Return the [X, Y] coordinate for the center point of the cell that contains the specified text.  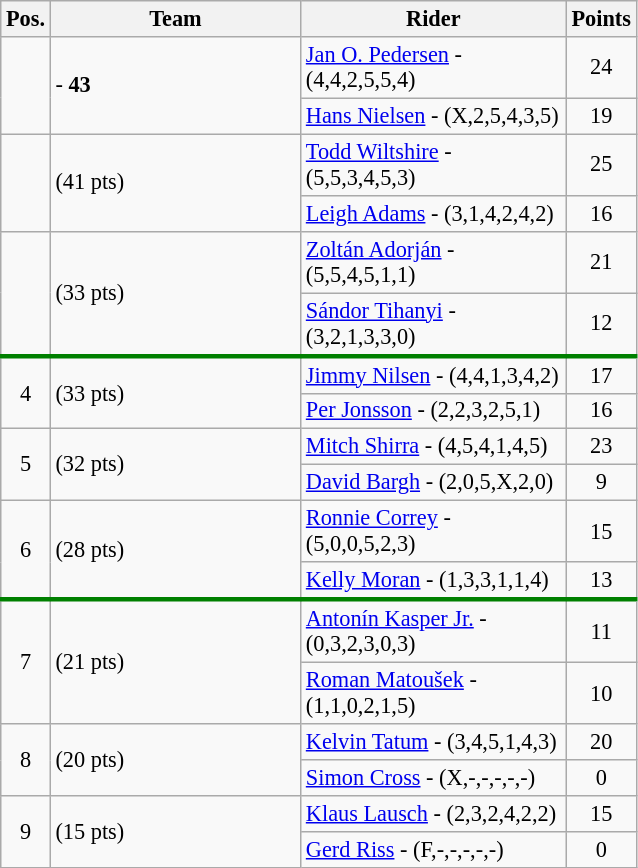
Hans Nielsen - (X,2,5,4,3,5) [434, 116]
(28 pts) [175, 550]
24 [601, 68]
19 [601, 116]
Sándor Tihanyi - (3,2,1,3,3,0) [434, 324]
13 [601, 580]
23 [601, 447]
Ronnie Correy - (5,0,0,5,2,3) [434, 532]
Per Jonsson - (2,2,3,2,5,1) [434, 411]
Todd Wiltshire - (5,5,3,4,5,3) [434, 164]
21 [601, 262]
6 [26, 550]
Mitch Shirra - (4,5,4,1,4,5) [434, 447]
Leigh Adams - (3,1,4,2,4,2) [434, 213]
Kelly Moran - (1,3,3,1,1,4) [434, 580]
(21 pts) [175, 661]
Zoltán Adorján - (5,5,4,5,1,1) [434, 262]
8 [26, 760]
12 [601, 324]
(15 pts) [175, 832]
- 43 [175, 86]
Kelvin Tatum - (3,4,5,1,4,3) [434, 742]
Klaus Lausch - (2,3,2,4,2,2) [434, 814]
Rider [434, 19]
7 [26, 661]
5 [26, 465]
17 [601, 374]
Gerd Riss - (F,-,-,-,-,-) [434, 849]
(20 pts) [175, 760]
Roman Matoušek - (1,1,0,2,1,5) [434, 692]
20 [601, 742]
10 [601, 692]
(41 pts) [175, 182]
Antonín Kasper Jr. - (0,3,2,3,0,3) [434, 630]
4 [26, 392]
Pos. [26, 19]
Team [175, 19]
David Bargh - (2,0,5,X,2,0) [434, 483]
Simon Cross - (X,-,-,-,-,-) [434, 778]
Jan O. Pedersen - (4,4,2,5,5,4) [434, 68]
11 [601, 630]
(32 pts) [175, 465]
25 [601, 164]
Jimmy Nilsen - (4,4,1,3,4,2) [434, 374]
Points [601, 19]
